Return the (x, y) coordinate for the center point of the cell that contains the specified text.  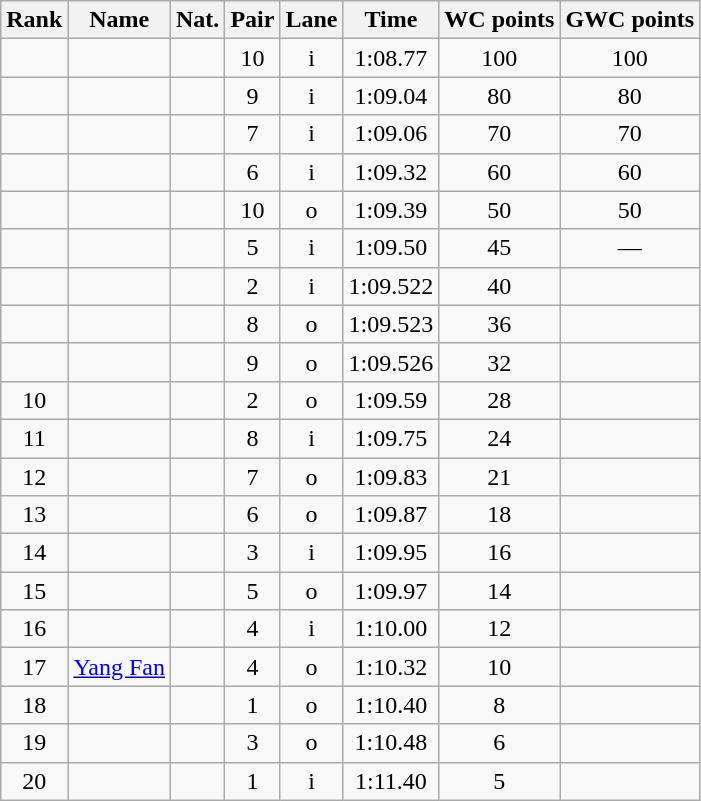
21 (500, 477)
1:11.40 (391, 781)
WC points (500, 20)
— (630, 248)
1:09.522 (391, 286)
1:08.77 (391, 58)
Name (120, 20)
1:09.04 (391, 96)
17 (34, 667)
1:09.83 (391, 477)
20 (34, 781)
40 (500, 286)
32 (500, 362)
45 (500, 248)
1:09.50 (391, 248)
1:10.48 (391, 743)
15 (34, 591)
1:09.95 (391, 553)
36 (500, 324)
1:09.59 (391, 400)
13 (34, 515)
19 (34, 743)
Lane (312, 20)
Time (391, 20)
Nat. (198, 20)
11 (34, 438)
1:10.00 (391, 629)
GWC points (630, 20)
1:09.39 (391, 210)
1:09.526 (391, 362)
28 (500, 400)
1:10.40 (391, 705)
24 (500, 438)
Pair (252, 20)
1:09.523 (391, 324)
1:09.06 (391, 134)
1:09.75 (391, 438)
Rank (34, 20)
1:09.97 (391, 591)
1:09.32 (391, 172)
1:09.87 (391, 515)
1:10.32 (391, 667)
Yang Fan (120, 667)
